Capture the cell that displays the provided text and extract its [X, Y] central coordinate. 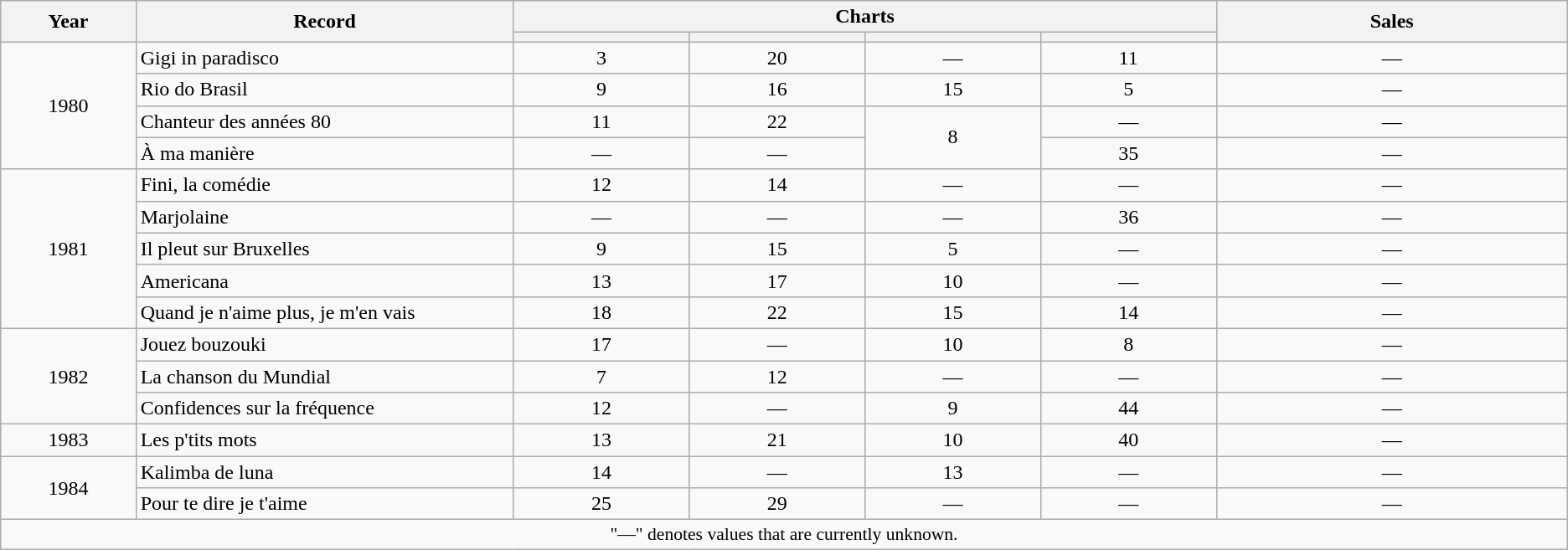
35 [1128, 153]
16 [777, 90]
25 [601, 504]
1983 [69, 440]
1980 [69, 105]
40 [1128, 440]
Marjolaine [325, 217]
Charts [864, 17]
Pour te dire je t'aime [325, 504]
Confidences sur la fréquence [325, 409]
1984 [69, 488]
Jouez bouzouki [325, 344]
18 [601, 312]
Fini, la comédie [325, 185]
3 [601, 58]
Les p'tits mots [325, 440]
Kalimba de luna [325, 472]
Year [69, 22]
36 [1128, 217]
44 [1128, 409]
21 [777, 440]
Chanteur des années 80 [325, 121]
Rio do Brasil [325, 90]
Record [325, 22]
La chanson du Mundial [325, 376]
Quand je n'aime plus, je m'en vais [325, 312]
Gigi in paradisco [325, 58]
Sales [1392, 22]
1981 [69, 249]
1982 [69, 376]
Il pleut sur Bruxelles [325, 249]
7 [601, 376]
À ma manière [325, 153]
Americana [325, 280]
20 [777, 58]
29 [777, 504]
"—" denotes values that are currently unknown. [784, 535]
